Return the [X, Y] coordinate for the center point of the cell that contains the specified text.  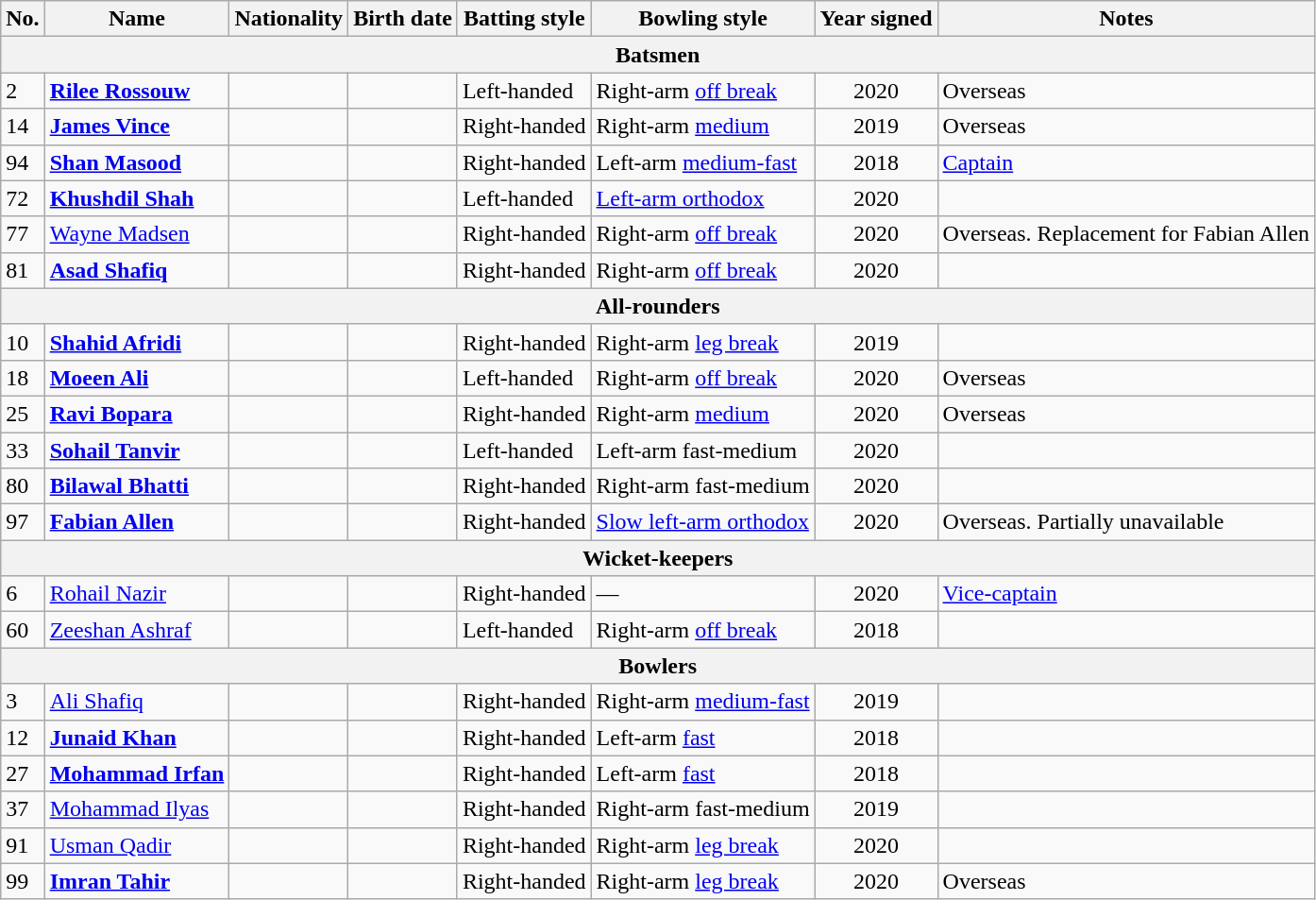
12 [23, 738]
37 [23, 809]
18 [23, 378]
Rohail Nazir [137, 594]
Khushdil Shah [137, 198]
Mohammad Irfan [137, 773]
Ali Shafiq [137, 702]
Bowlers [658, 666]
Sohail Tanvir [137, 450]
Notes [1126, 19]
Slow left-arm orthodox [702, 522]
6 [23, 594]
14 [23, 127]
Batting style [524, 19]
Bilawal Bhatti [137, 486]
Bowling style [702, 19]
Zeeshan Ashraf [137, 630]
Mohammad Ilyas [137, 809]
Overseas. Partially unavailable [1126, 522]
81 [23, 270]
77 [23, 234]
25 [23, 414]
Asad Shafiq [137, 270]
Shan Masood [137, 162]
Year signed [876, 19]
80 [23, 486]
Wicket-keepers [658, 558]
— [702, 594]
Fabian Allen [137, 522]
Left-arm orthodox [702, 198]
10 [23, 342]
99 [23, 881]
Junaid Khan [137, 738]
All-rounders [658, 306]
94 [23, 162]
Left-arm medium-fast [702, 162]
Overseas. Replacement for Fabian Allen [1126, 234]
2 [23, 91]
3 [23, 702]
Wayne Madsen [137, 234]
27 [23, 773]
Captain [1126, 162]
Ravi Bopara [137, 414]
60 [23, 630]
Nationality [289, 19]
Rilee Rossouw [137, 91]
Moeen Ali [137, 378]
Right-arm medium-fast [702, 702]
James Vince [137, 127]
Birth date [403, 19]
91 [23, 845]
97 [23, 522]
Batsmen [658, 55]
72 [23, 198]
Shahid Afridi [137, 342]
33 [23, 450]
Usman Qadir [137, 845]
No. [23, 19]
Left-arm fast-medium [702, 450]
Name [137, 19]
Vice-captain [1126, 594]
Imran Tahir [137, 881]
